Scan for the cell matching the given text and deliver its (X, Y) coordinate at center. 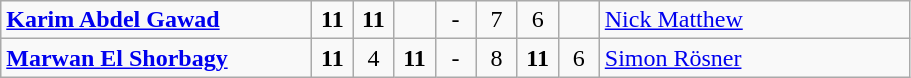
4 (374, 58)
7 (496, 20)
Simon Rösner (754, 58)
Karim Abdel Gawad (156, 20)
Marwan El Shorbagy (156, 58)
8 (496, 58)
Nick Matthew (754, 20)
